From the cell containing the given text, extract its center point as [x, y] coordinate. 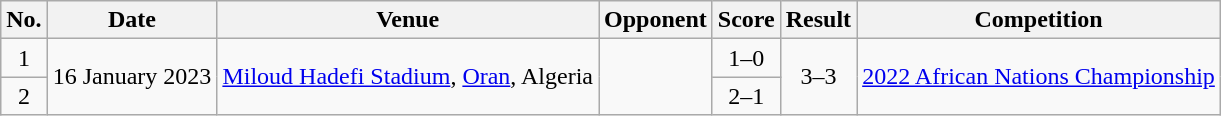
2022 African Nations Championship [1039, 77]
Score [746, 20]
Competition [1039, 20]
1 [24, 58]
3–3 [818, 77]
16 January 2023 [132, 77]
Miloud Hadefi Stadium, Oran, Algeria [408, 77]
1–0 [746, 58]
Opponent [656, 20]
No. [24, 20]
2 [24, 96]
Date [132, 20]
Result [818, 20]
2–1 [746, 96]
Venue [408, 20]
